Return the [X, Y] coordinate for the center point of the cell that contains the specified text.  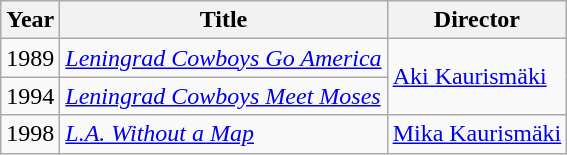
Title [224, 20]
1998 [30, 134]
1994 [30, 96]
Director [477, 20]
Mika Kaurismäki [477, 134]
Aki Kaurismäki [477, 77]
L.A. Without a Map [224, 134]
1989 [30, 58]
Year [30, 20]
Leningrad Cowboys Meet Moses [224, 96]
Leningrad Cowboys Go America [224, 58]
